Find where the given text appears and provide that cell's center as [X, Y] coordinate. 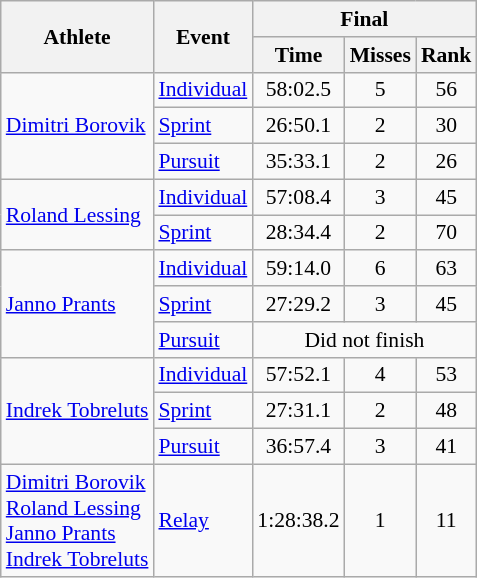
Dimitri Borovik [78, 126]
1:28:38.2 [298, 520]
5 [380, 90]
57:08.4 [298, 197]
Dimitri Borovik Roland Lessing Janno Prants Indrek Tobreluts [78, 520]
27:29.2 [298, 304]
57:52.1 [298, 375]
1 [380, 520]
4 [380, 375]
36:57.4 [298, 447]
30 [446, 126]
Misses [380, 55]
27:31.1 [298, 411]
28:34.4 [298, 233]
6 [380, 269]
Time [298, 55]
35:33.1 [298, 162]
Rank [446, 55]
59:14.0 [298, 269]
26 [446, 162]
26:50.1 [298, 126]
41 [446, 447]
48 [446, 411]
70 [446, 233]
Relay [202, 520]
Indrek Tobreluts [78, 410]
Roland Lessing [78, 214]
Janno Prants [78, 304]
58:02.5 [298, 90]
Did not finish [364, 340]
Event [202, 36]
53 [446, 375]
11 [446, 520]
Final [364, 19]
56 [446, 90]
Athlete [78, 36]
63 [446, 269]
